Scan for the cell matching the given text and deliver its (x, y) coordinate at center. 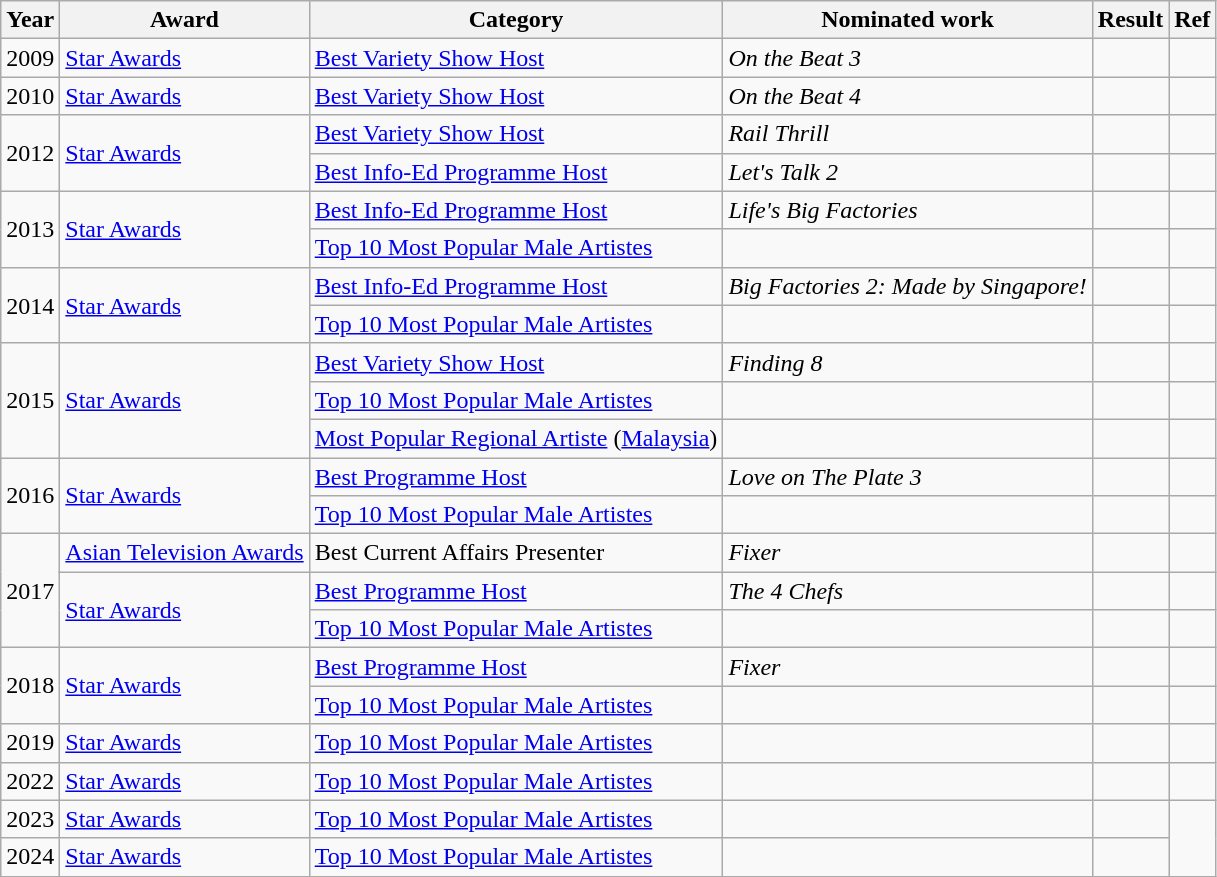
Award (184, 20)
2012 (30, 153)
2024 (30, 857)
Life's Big Factories (908, 210)
2014 (30, 305)
On the Beat 3 (908, 58)
Let's Talk 2 (908, 172)
2015 (30, 400)
Ref (1192, 20)
Category (516, 20)
2022 (30, 781)
2009 (30, 58)
2023 (30, 819)
2018 (30, 686)
Love on The Plate 3 (908, 477)
2013 (30, 229)
Result (1130, 20)
Finding 8 (908, 362)
Best Current Affairs Presenter (516, 553)
2016 (30, 496)
Nominated work (908, 20)
2019 (30, 743)
2017 (30, 591)
On the Beat 4 (908, 96)
Most Popular Regional Artiste (Malaysia) (516, 438)
Rail Thrill (908, 134)
Asian Television Awards (184, 553)
Big Factories 2: Made by Singapore! (908, 286)
2010 (30, 96)
The 4 Chefs (908, 591)
Year (30, 20)
